Output the (X, Y) coordinate of the center of the cell containing the given text.  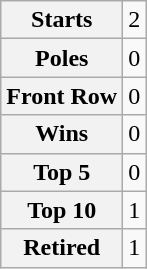
Top 5 (62, 172)
2 (134, 20)
Top 10 (62, 210)
Starts (62, 20)
Retired (62, 248)
Poles (62, 58)
Front Row (62, 96)
Wins (62, 134)
